From the cell containing the given text, extract its center point as [x, y] coordinate. 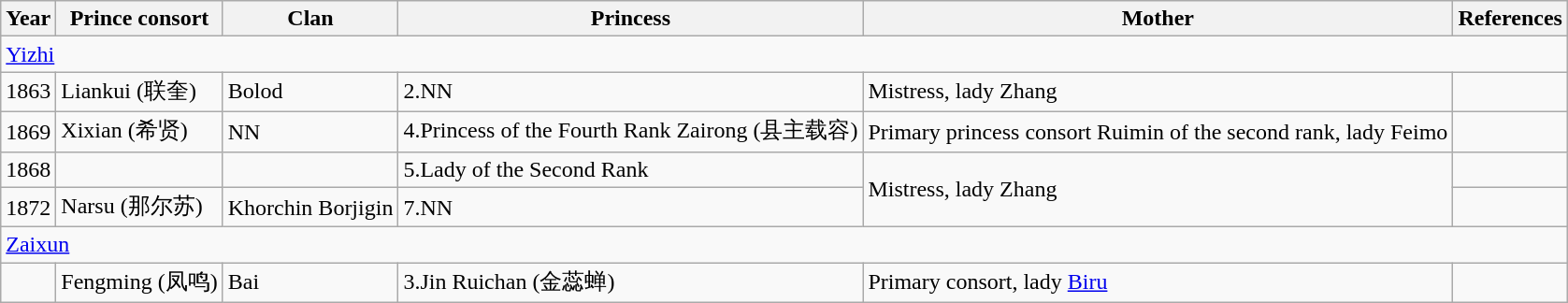
Princess [630, 19]
Bai [310, 282]
Fengming (凤鸣) [139, 282]
Year [28, 19]
Yizhi [784, 54]
Khorchin Borjigin [310, 208]
4.Princess of the Fourth Rank Zairong (县主载容) [630, 131]
Mother [1158, 19]
Primary princess consort Ruimin of the second rank, lady Feimo [1158, 131]
Xixian (希贤) [139, 131]
1863 [28, 92]
Bolod [310, 92]
1872 [28, 208]
1868 [28, 169]
7.NN [630, 208]
NN [310, 131]
Primary consort, lady Biru [1158, 282]
References [1511, 19]
2.NN [630, 92]
3.Jin Ruichan (金蕊蝉) [630, 282]
5.Lady of the Second Rank [630, 169]
Prince consort [139, 19]
Narsu (那尔苏) [139, 208]
Liankui (联奎) [139, 92]
1869 [28, 131]
Clan [310, 19]
Zaixun [784, 245]
